Locate the cell with the specified text and output its [x, y] center coordinate. 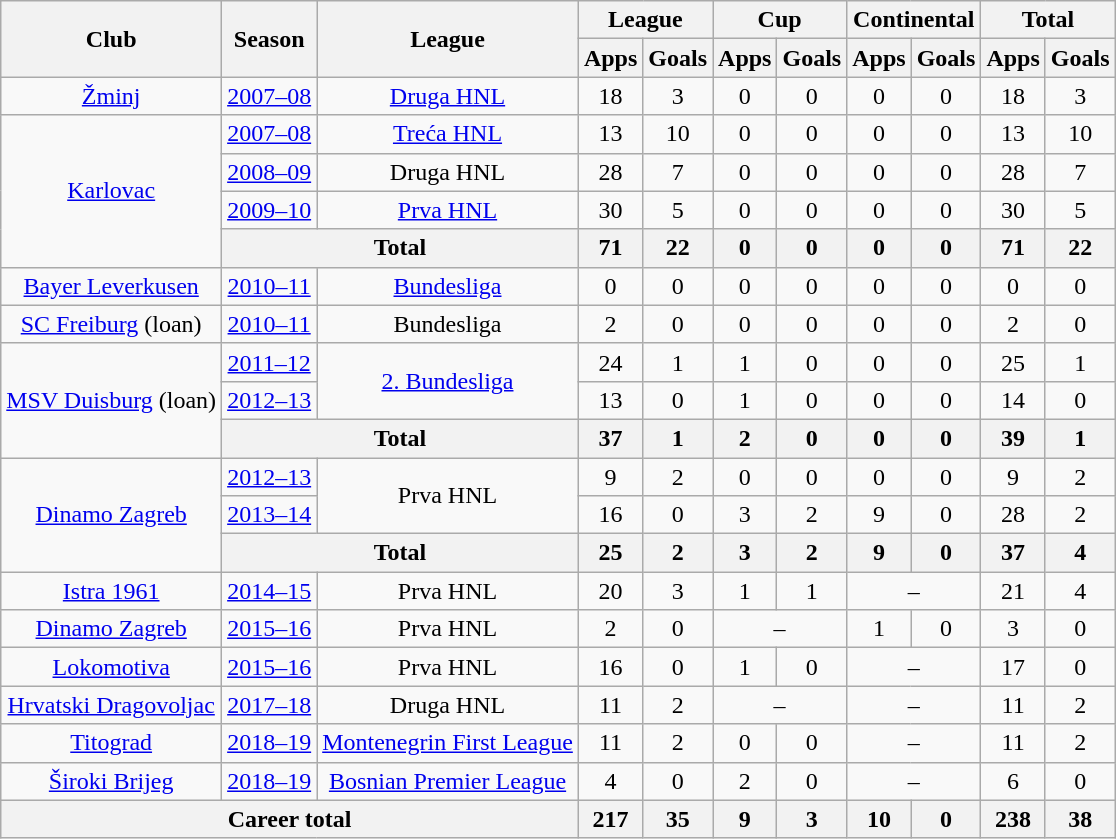
Montenegrin First League [448, 743]
Career total [290, 819]
238 [1013, 819]
35 [678, 819]
Široki Brijeg [112, 781]
2013–14 [270, 515]
39 [1013, 438]
2009–10 [270, 210]
Continental [914, 20]
Season [270, 39]
38 [1080, 819]
17 [1013, 667]
20 [610, 591]
Žminj [112, 96]
Lokomotiva [112, 667]
217 [610, 819]
Treća HNL [448, 134]
Bayer Leverkusen [112, 286]
6 [1013, 781]
21 [1013, 591]
Bosnian Premier League [448, 781]
2017–18 [270, 705]
Club [112, 39]
Karlovac [112, 191]
Cup [780, 20]
2. Bundesliga [448, 381]
2011–12 [270, 362]
Hrvatski Dragovoljac [112, 705]
SC Freiburg (loan) [112, 324]
2008–09 [270, 172]
MSV Duisburg (loan) [112, 400]
14 [1013, 400]
24 [610, 362]
Titograd [112, 743]
Istra 1961 [112, 591]
2014–15 [270, 591]
